Capture the cell that displays the provided text and extract its (x, y) central coordinate. 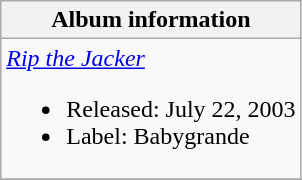
Album information (151, 20)
Rip the JackerReleased: July 22, 2003Label: Babygrande (151, 109)
